Capture the cell that displays the provided text and extract its [X, Y] central coordinate. 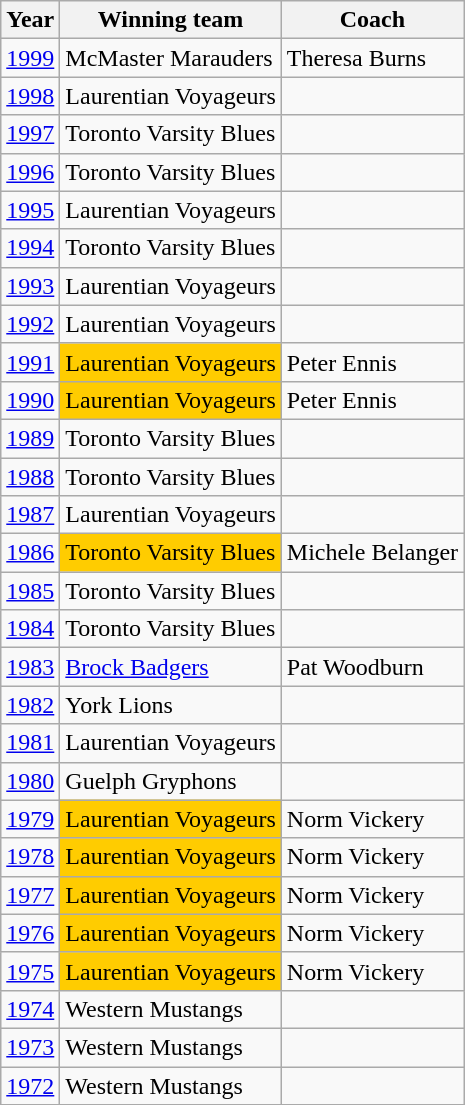
1992 [30, 324]
1981 [30, 743]
1982 [30, 705]
Brock Badgers [170, 667]
1999 [30, 58]
1978 [30, 857]
1985 [30, 591]
1995 [30, 210]
Theresa Burns [372, 58]
York Lions [170, 705]
McMaster Marauders [170, 58]
1979 [30, 819]
1976 [30, 933]
1984 [30, 629]
1996 [30, 172]
Winning team [170, 20]
1980 [30, 781]
1983 [30, 667]
1990 [30, 400]
1994 [30, 248]
1997 [30, 134]
1989 [30, 438]
1987 [30, 515]
Michele Belanger [372, 553]
1977 [30, 895]
1986 [30, 553]
Pat Woodburn [372, 667]
Guelph Gryphons [170, 781]
1972 [30, 1085]
Year [30, 20]
Coach [372, 20]
1991 [30, 362]
1974 [30, 1009]
1998 [30, 96]
1993 [30, 286]
1973 [30, 1047]
1975 [30, 971]
1988 [30, 477]
